Capture the cell that displays the provided text and extract its [x, y] central coordinate. 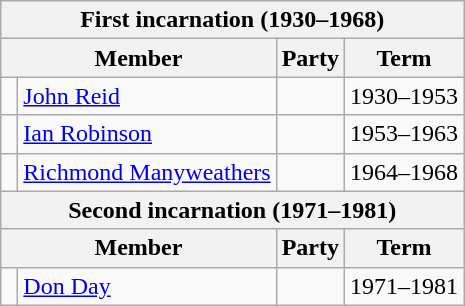
1964–1968 [404, 172]
Don Day [147, 286]
1971–1981 [404, 286]
First incarnation (1930–1968) [232, 20]
John Reid [147, 96]
Richmond Manyweathers [147, 172]
Second incarnation (1971–1981) [232, 210]
1953–1963 [404, 134]
1930–1953 [404, 96]
Ian Robinson [147, 134]
